Extract the (X, Y) coordinate from the center of the cell holding the provided text.  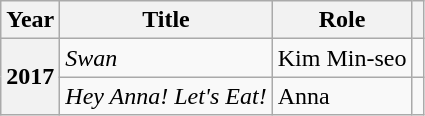
Swan (166, 58)
Year (30, 20)
Title (166, 20)
Anna (342, 96)
Kim Min-seo (342, 58)
Role (342, 20)
Hey Anna! Let's Eat! (166, 96)
2017 (30, 77)
